Pinpoint the cell where the given text exists, returning its [X, Y] midpoint coordinate. 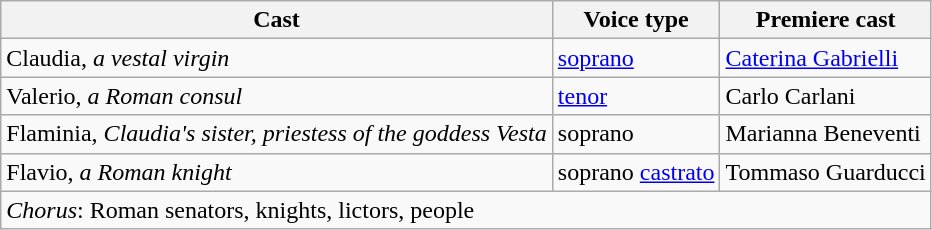
tenor [636, 96]
Marianna Beneventi [826, 134]
Flavio, a Roman knight [277, 172]
soprano castrato [636, 172]
Claudia, a vestal virgin [277, 58]
Tommaso Guarducci [826, 172]
Valerio, a Roman consul [277, 96]
Flaminia, Claudia's sister, priestess of the goddess Vesta [277, 134]
Premiere cast [826, 20]
Caterina Gabrielli [826, 58]
Cast [277, 20]
Carlo Carlani [826, 96]
Voice type [636, 20]
Chorus: Roman senators, knights, lictors, people [466, 210]
